Pinpoint the cell where the given text exists, returning its (x, y) midpoint coordinate. 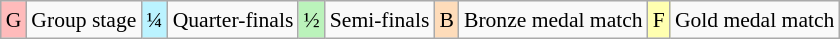
Bronze medal match (554, 20)
B (446, 20)
Gold medal match (755, 20)
G (14, 20)
½ (311, 20)
F (659, 20)
Group stage (84, 20)
Quarter-finals (234, 20)
Semi-finals (380, 20)
¼ (154, 20)
